Scan for the cell matching the given text and deliver its [x, y] coordinate at center. 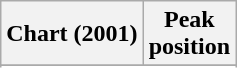
Peak position [189, 34]
Chart (2001) [72, 34]
